Extract the (X, Y) coordinate from the center of the cell holding the provided text.  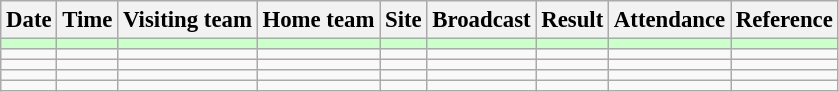
Broadcast (482, 20)
Result (572, 20)
Attendance (670, 20)
Visiting team (188, 20)
Home team (318, 20)
Reference (785, 20)
Site (404, 20)
Time (88, 20)
Date (29, 20)
